For the text-containing cell, return its midpoint in [X, Y] coordinate format. 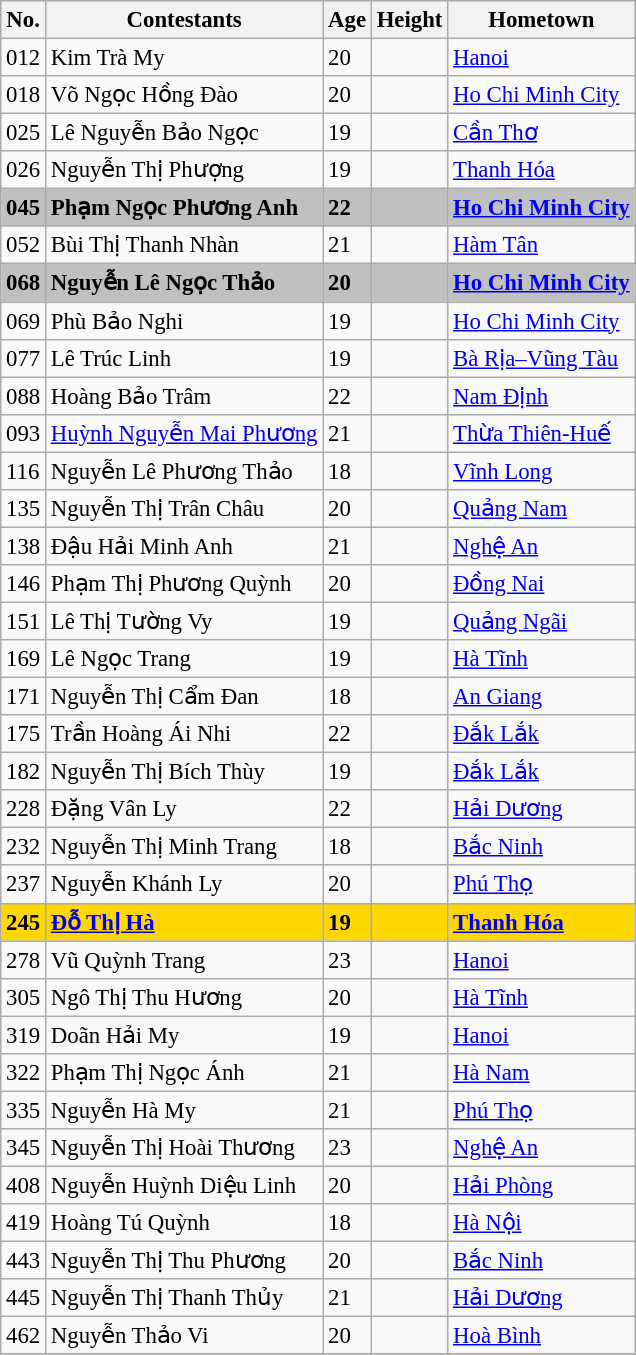
012 [24, 58]
175 [24, 734]
Phạm Thị Ngọc Ánh [184, 1073]
Height [409, 20]
Quảng Ngãi [542, 621]
237 [24, 885]
Bùi Thị Thanh Nhàn [184, 245]
077 [24, 358]
Lê Nguyễn Bảo Ngọc [184, 133]
Quảng Nam [542, 509]
069 [24, 321]
Đặng Vân Ly [184, 809]
Hoà Bình [542, 1336]
Trần Hoàng Ái Nhi [184, 734]
An Giang [542, 697]
171 [24, 697]
445 [24, 1298]
Lê Thị Tường Vy [184, 621]
232 [24, 847]
052 [24, 245]
Nguyễn Lê Phương Thảo [184, 471]
345 [24, 1148]
Nguyễn Lê Ngọc Thảo [184, 283]
169 [24, 659]
Hà Nam [542, 1073]
146 [24, 584]
Nguyễn Thảo Vi [184, 1336]
Age [348, 20]
018 [24, 95]
Cần Thơ [542, 133]
419 [24, 1223]
045 [24, 208]
462 [24, 1336]
Đậu Hải Minh Anh [184, 546]
Doãn Hải My [184, 1035]
Phạm Ngọc Phương Anh [184, 208]
025 [24, 133]
319 [24, 1035]
Nguyễn Thị Cẩm Đan [184, 697]
Hometown [542, 20]
Contestants [184, 20]
Hà Nội [542, 1223]
Hải Phòng [542, 1185]
Thừa Thiên-Huế [542, 433]
408 [24, 1185]
Nguyễn Thị Hoài Thương [184, 1148]
Ngô Thị Thu Hương [184, 997]
116 [24, 471]
Nguyễn Thị Phượng [184, 170]
Hoàng Tú Quỳnh [184, 1223]
Huỳnh Nguyễn Mai Phương [184, 433]
Nguyễn Khánh Ly [184, 885]
088 [24, 396]
No. [24, 20]
Nguyễn Thị Minh Trang [184, 847]
093 [24, 433]
Lê Trúc Linh [184, 358]
135 [24, 509]
Nguyễn Thị Thanh Thủy [184, 1298]
151 [24, 621]
Vĩnh Long [542, 471]
Vũ Quỳnh Trang [184, 960]
Bà Rịa–Vũng Tàu [542, 358]
Nguyễn Thị Bích Thùy [184, 772]
Nguyễn Huỳnh Diệu Linh [184, 1185]
068 [24, 283]
335 [24, 1110]
Nguyễn Thị Thu Phương [184, 1261]
Nguyễn Thị Trân Châu [184, 509]
Nam Định [542, 396]
Hoàng Bảo Trâm [184, 396]
228 [24, 809]
Nguyễn Hà My [184, 1110]
Kim Trà My [184, 58]
026 [24, 170]
Phạm Thị Phương Quỳnh [184, 584]
278 [24, 960]
305 [24, 997]
322 [24, 1073]
245 [24, 922]
138 [24, 546]
Đỗ Thị Hà [184, 922]
443 [24, 1261]
Phù Bảo Nghi [184, 321]
Lê Ngọc Trang [184, 659]
Hàm Tân [542, 245]
Đồng Nai [542, 584]
Võ Ngọc Hồng Đào [184, 95]
182 [24, 772]
